Capture the cell that displays the provided text and extract its [X, Y] central coordinate. 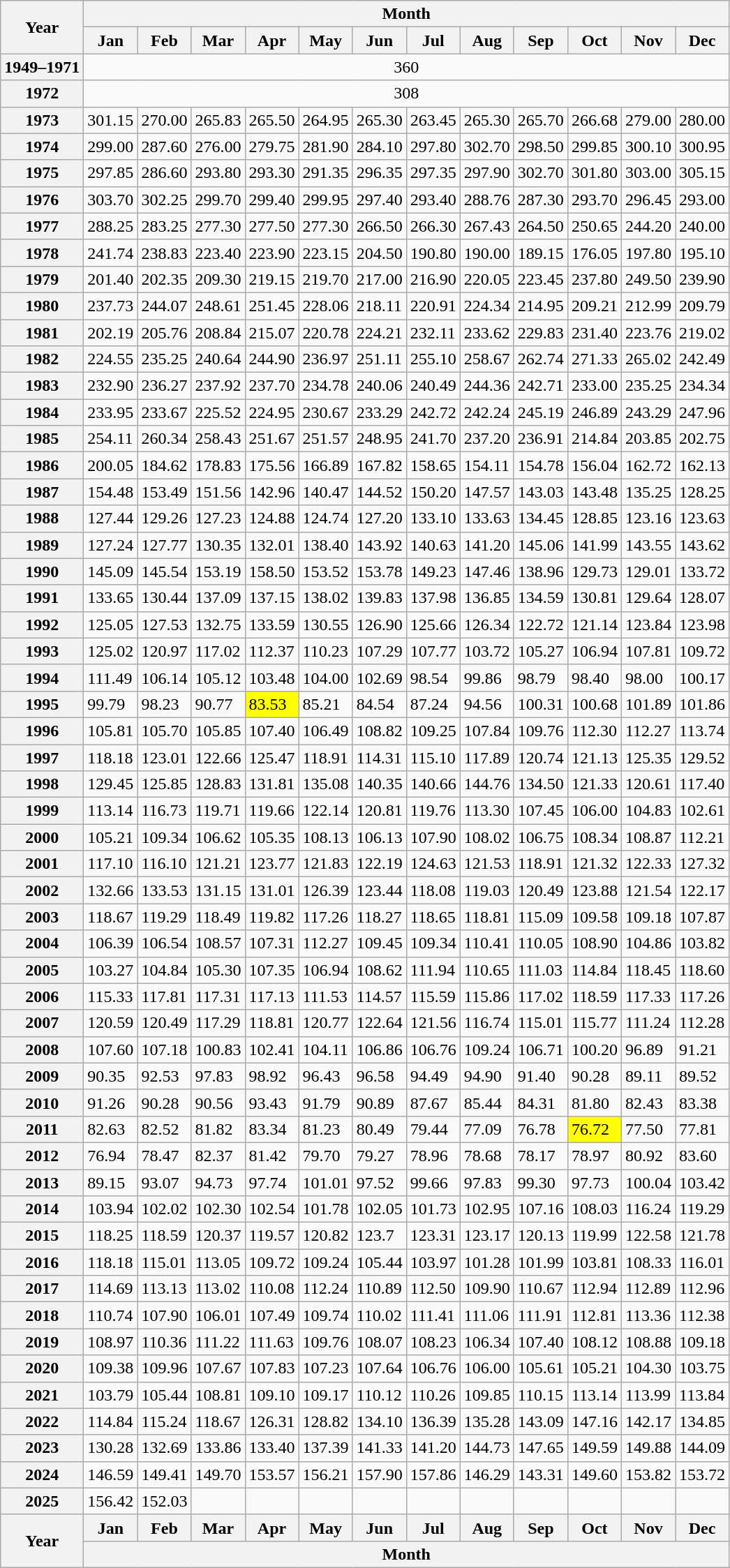
265.50 [272, 120]
87.24 [433, 704]
91.21 [702, 1050]
158.65 [433, 465]
116.74 [487, 1023]
209.79 [702, 306]
108.12 [595, 1342]
82.63 [110, 1129]
133.53 [165, 890]
145.06 [540, 545]
225.52 [218, 412]
107.35 [272, 970]
241.70 [433, 439]
1975 [42, 173]
141.33 [380, 1448]
105.70 [165, 731]
112.89 [648, 1289]
119.57 [272, 1236]
108.90 [595, 943]
106.34 [487, 1342]
146.59 [110, 1474]
1974 [42, 147]
101.73 [433, 1209]
125.02 [110, 651]
249.50 [648, 279]
242.72 [433, 412]
131.01 [272, 890]
119.71 [218, 811]
1978 [42, 253]
103.82 [702, 943]
153.78 [380, 572]
214.84 [595, 439]
153.72 [702, 1474]
112.30 [595, 731]
223.76 [648, 333]
239.90 [702, 279]
248.95 [380, 439]
147.16 [595, 1421]
111.22 [218, 1342]
107.81 [648, 651]
90.77 [218, 704]
251.67 [272, 439]
116.01 [702, 1262]
132.66 [110, 890]
223.40 [218, 253]
244.90 [272, 359]
151.56 [218, 492]
129.45 [110, 784]
130.44 [165, 598]
263.45 [433, 120]
302.25 [165, 200]
111.94 [433, 970]
111.91 [540, 1315]
105.12 [218, 678]
293.00 [702, 200]
233.67 [165, 412]
105.81 [110, 731]
120.77 [325, 1023]
122.64 [380, 1023]
82.43 [648, 1103]
212.99 [648, 306]
129.26 [165, 518]
308 [406, 94]
78.68 [487, 1156]
108.88 [648, 1342]
103.81 [595, 1262]
133.63 [487, 518]
81.82 [218, 1129]
190.80 [433, 253]
106.86 [380, 1050]
271.33 [595, 359]
145.09 [110, 572]
137.98 [433, 598]
117.31 [218, 996]
96.58 [380, 1076]
83.60 [702, 1156]
106.54 [165, 943]
236.27 [165, 386]
103.42 [702, 1183]
134.45 [540, 518]
100.68 [595, 704]
113.05 [218, 1262]
279.00 [648, 120]
136.39 [433, 1421]
137.39 [325, 1448]
2014 [42, 1209]
96.89 [648, 1050]
98.92 [272, 1076]
110.08 [272, 1289]
217.00 [380, 279]
127.53 [165, 625]
126.31 [272, 1421]
98.00 [648, 678]
175.56 [272, 465]
110.65 [487, 970]
134.50 [540, 784]
2008 [42, 1050]
288.25 [110, 226]
1991 [42, 598]
105.30 [218, 970]
224.21 [380, 333]
224.55 [110, 359]
1998 [42, 784]
2016 [42, 1262]
144.09 [702, 1448]
149.88 [648, 1448]
110.41 [487, 943]
121.83 [325, 864]
107.23 [325, 1368]
1993 [42, 651]
112.81 [595, 1315]
152.03 [165, 1501]
102.05 [380, 1209]
131.15 [218, 890]
102.30 [218, 1209]
237.73 [110, 306]
83.38 [702, 1103]
280.00 [702, 120]
209.21 [595, 306]
109.90 [487, 1289]
233.95 [110, 412]
1996 [42, 731]
80.49 [380, 1129]
218.11 [380, 306]
195.10 [702, 253]
78.96 [433, 1156]
110.23 [325, 651]
100.31 [540, 704]
108.82 [380, 731]
224.34 [487, 306]
223.45 [540, 279]
98.40 [595, 678]
360 [406, 67]
130.28 [110, 1448]
246.89 [595, 412]
162.72 [648, 465]
118.45 [648, 970]
204.50 [380, 253]
153.49 [165, 492]
197.80 [648, 253]
138.96 [540, 572]
219.15 [272, 279]
111.24 [648, 1023]
296.45 [648, 200]
99.79 [110, 704]
219.70 [325, 279]
190.00 [487, 253]
112.38 [702, 1315]
120.61 [648, 784]
2020 [42, 1368]
156.42 [110, 1501]
108.57 [218, 943]
105.85 [218, 731]
107.60 [110, 1050]
244.36 [487, 386]
143.48 [595, 492]
291.35 [325, 173]
2007 [42, 1023]
116.24 [648, 1209]
240.64 [218, 359]
262.74 [540, 359]
139.83 [380, 598]
149.41 [165, 1474]
78.97 [595, 1156]
125.66 [433, 625]
2025 [42, 1501]
125.35 [648, 757]
277.50 [272, 226]
85.44 [487, 1103]
77.50 [648, 1129]
137.15 [272, 598]
110.05 [540, 943]
1973 [42, 120]
281.90 [325, 147]
119.76 [433, 811]
96.43 [325, 1076]
143.09 [540, 1421]
240.49 [433, 386]
126.90 [380, 625]
106.14 [165, 678]
94.49 [433, 1076]
117.40 [702, 784]
147.65 [540, 1448]
287.30 [540, 200]
2012 [42, 1156]
1949–1971 [42, 67]
303.00 [648, 173]
109.58 [595, 917]
234.34 [702, 386]
251.45 [272, 306]
258.43 [218, 439]
286.60 [165, 173]
254.11 [110, 439]
293.30 [272, 173]
77.81 [702, 1129]
133.72 [702, 572]
299.00 [110, 147]
98.23 [165, 704]
107.16 [540, 1209]
123.17 [487, 1236]
118.60 [702, 970]
102.02 [165, 1209]
110.12 [380, 1395]
301.80 [595, 173]
138.02 [325, 598]
140.66 [433, 784]
123.01 [165, 757]
144.76 [487, 784]
108.02 [487, 837]
101.01 [325, 1183]
99.30 [540, 1183]
110.89 [380, 1289]
104.84 [165, 970]
113.84 [702, 1395]
81.23 [325, 1129]
298.50 [540, 147]
2021 [42, 1395]
100.20 [595, 1050]
123.44 [380, 890]
120.74 [540, 757]
129.01 [648, 572]
143.92 [380, 545]
136.85 [487, 598]
108.23 [433, 1342]
299.70 [218, 200]
243.29 [648, 412]
297.85 [110, 173]
236.97 [325, 359]
158.50 [272, 572]
113.74 [702, 731]
224.95 [272, 412]
115.10 [433, 757]
89.52 [702, 1076]
138.40 [325, 545]
104.83 [648, 811]
233.62 [487, 333]
265.83 [218, 120]
299.95 [325, 200]
140.63 [433, 545]
122.19 [380, 864]
208.84 [218, 333]
99.66 [433, 1183]
201.40 [110, 279]
119.66 [272, 811]
111.41 [433, 1315]
103.79 [110, 1395]
134.85 [702, 1421]
1999 [42, 811]
107.83 [272, 1368]
109.10 [272, 1395]
1990 [42, 572]
90.35 [110, 1076]
123.31 [433, 1236]
109.38 [110, 1368]
1992 [42, 625]
117.33 [648, 996]
107.45 [540, 811]
111.06 [487, 1315]
122.17 [702, 890]
115.86 [487, 996]
266.30 [433, 226]
100.04 [648, 1183]
97.52 [380, 1183]
126.39 [325, 890]
109.25 [433, 731]
137.09 [218, 598]
121.33 [595, 784]
130.55 [325, 625]
296.35 [380, 173]
118.08 [433, 890]
104.00 [325, 678]
128.25 [702, 492]
297.40 [380, 200]
233.00 [595, 386]
109.96 [165, 1368]
293.80 [218, 173]
129.73 [595, 572]
123.77 [272, 864]
2005 [42, 970]
200.05 [110, 465]
101.89 [648, 704]
108.62 [380, 970]
264.95 [325, 120]
97.73 [595, 1183]
1988 [42, 518]
305.15 [702, 173]
242.71 [540, 386]
107.87 [702, 917]
115.59 [433, 996]
113.02 [218, 1289]
264.50 [540, 226]
297.35 [433, 173]
276.00 [218, 147]
299.40 [272, 200]
79.70 [325, 1156]
121.32 [595, 864]
76.72 [595, 1129]
79.44 [433, 1129]
2017 [42, 1289]
2023 [42, 1448]
106.71 [540, 1050]
119.03 [487, 890]
108.97 [110, 1342]
1981 [42, 333]
122.33 [648, 864]
1994 [42, 678]
2006 [42, 996]
2003 [42, 917]
283.25 [165, 226]
203.85 [648, 439]
220.78 [325, 333]
189.15 [540, 253]
123.88 [595, 890]
79.27 [380, 1156]
2001 [42, 864]
99.86 [487, 678]
260.34 [165, 439]
247.96 [702, 412]
2000 [42, 837]
111.53 [325, 996]
83.34 [272, 1129]
250.65 [595, 226]
149.23 [433, 572]
154.11 [487, 465]
266.68 [595, 120]
265.70 [540, 120]
110.74 [110, 1315]
94.56 [487, 704]
297.90 [487, 173]
110.02 [380, 1315]
89.15 [110, 1183]
149.59 [595, 1448]
157.86 [433, 1474]
1983 [42, 386]
112.96 [702, 1289]
167.82 [380, 465]
130.81 [595, 598]
94.73 [218, 1183]
2018 [42, 1315]
1987 [42, 492]
114.31 [380, 757]
101.86 [702, 704]
120.97 [165, 651]
255.10 [433, 359]
77.09 [487, 1129]
1986 [42, 465]
120.13 [540, 1236]
115.77 [595, 1023]
202.35 [165, 279]
1982 [42, 359]
121.21 [218, 864]
80.92 [648, 1156]
107.67 [218, 1368]
110.67 [540, 1289]
153.82 [648, 1474]
287.60 [165, 147]
133.40 [272, 1448]
121.14 [595, 625]
87.67 [433, 1103]
244.07 [165, 306]
1985 [42, 439]
293.70 [595, 200]
122.72 [540, 625]
237.92 [218, 386]
141.99 [595, 545]
76.78 [540, 1129]
129.64 [648, 598]
237.80 [595, 279]
105.35 [272, 837]
84.31 [540, 1103]
301.15 [110, 120]
117.13 [272, 996]
303.70 [110, 200]
110.15 [540, 1395]
133.86 [218, 1448]
105.27 [540, 651]
112.24 [325, 1289]
123.16 [648, 518]
93.43 [272, 1103]
1980 [42, 306]
220.91 [433, 306]
149.70 [218, 1474]
121.53 [487, 864]
220.05 [487, 279]
104.11 [325, 1050]
125.47 [272, 757]
103.27 [110, 970]
205.76 [165, 333]
102.61 [702, 811]
113.36 [648, 1315]
107.84 [487, 731]
251.11 [380, 359]
112.28 [702, 1023]
216.90 [433, 279]
97.74 [272, 1183]
288.76 [487, 200]
103.48 [272, 678]
241.74 [110, 253]
108.07 [380, 1342]
232.11 [433, 333]
108.33 [648, 1262]
134.59 [540, 598]
236.91 [540, 439]
279.75 [272, 147]
123.7 [380, 1236]
267.43 [487, 226]
106.75 [540, 837]
113.99 [648, 1395]
147.57 [487, 492]
2022 [42, 1421]
147.46 [487, 572]
2009 [42, 1076]
103.75 [702, 1368]
119.99 [595, 1236]
93.07 [165, 1183]
127.32 [702, 864]
132.69 [165, 1448]
234.78 [325, 386]
127.77 [165, 545]
120.81 [380, 811]
144.52 [380, 492]
106.49 [325, 731]
1972 [42, 94]
81.42 [272, 1156]
124.88 [272, 518]
130.35 [218, 545]
113.13 [165, 1289]
120.59 [110, 1023]
128.85 [595, 518]
116.73 [165, 811]
1977 [42, 226]
297.80 [433, 147]
111.03 [540, 970]
108.34 [595, 837]
82.52 [165, 1129]
125.85 [165, 784]
135.08 [325, 784]
162.13 [702, 465]
143.62 [702, 545]
299.85 [595, 147]
154.78 [540, 465]
118.49 [218, 917]
132.01 [272, 545]
76.94 [110, 1156]
123.63 [702, 518]
89.11 [648, 1076]
231.40 [595, 333]
117.89 [487, 757]
258.67 [487, 359]
202.19 [110, 333]
178.83 [218, 465]
127.24 [110, 545]
143.55 [648, 545]
81.80 [595, 1103]
122.66 [218, 757]
101.28 [487, 1262]
121.54 [648, 890]
109.85 [487, 1395]
2010 [42, 1103]
102.95 [487, 1209]
223.15 [325, 253]
2015 [42, 1236]
107.64 [380, 1368]
107.49 [272, 1315]
104.86 [648, 943]
144.73 [487, 1448]
127.44 [110, 518]
111.63 [272, 1342]
91.79 [325, 1103]
129.52 [702, 757]
110.36 [165, 1342]
100.17 [702, 678]
117.81 [165, 996]
85.21 [325, 704]
300.10 [648, 147]
114.57 [380, 996]
128.07 [702, 598]
112.21 [702, 837]
120.82 [325, 1236]
127.23 [218, 518]
134.10 [380, 1421]
108.03 [595, 1209]
108.87 [648, 837]
157.90 [380, 1474]
2013 [42, 1183]
135.25 [648, 492]
109.45 [380, 943]
184.62 [165, 465]
230.67 [325, 412]
127.20 [380, 518]
124.63 [433, 864]
118.65 [433, 917]
284.10 [380, 147]
240.00 [702, 226]
108.81 [218, 1395]
176.05 [595, 253]
1976 [42, 200]
78.17 [540, 1156]
2019 [42, 1342]
112.94 [595, 1289]
111.49 [110, 678]
150.20 [433, 492]
270.00 [165, 120]
265.02 [648, 359]
115.09 [540, 917]
156.21 [325, 1474]
223.90 [272, 253]
154.48 [110, 492]
140.35 [380, 784]
122.58 [648, 1236]
104.30 [648, 1368]
107.18 [165, 1050]
2024 [42, 1474]
140.47 [325, 492]
115.33 [110, 996]
1984 [42, 412]
106.62 [218, 837]
106.13 [380, 837]
242.24 [487, 412]
124.74 [325, 518]
242.49 [702, 359]
131.81 [272, 784]
117.29 [218, 1023]
153.52 [325, 572]
100.83 [218, 1050]
143.31 [540, 1474]
103.97 [433, 1262]
248.61 [218, 306]
233.29 [380, 412]
266.50 [380, 226]
118.27 [380, 917]
2004 [42, 943]
293.40 [433, 200]
117.10 [110, 864]
103.72 [487, 651]
105.61 [540, 1368]
251.57 [325, 439]
118.25 [110, 1236]
116.10 [165, 864]
142.17 [648, 1421]
229.83 [540, 333]
228.06 [325, 306]
135.28 [487, 1421]
133.65 [110, 598]
114.69 [110, 1289]
120.37 [218, 1236]
115.24 [165, 1421]
98.54 [433, 678]
113.30 [487, 811]
101.99 [540, 1262]
84.54 [380, 704]
214.95 [540, 306]
106.39 [110, 943]
133.10 [433, 518]
78.47 [165, 1156]
109.74 [325, 1315]
153.57 [272, 1474]
107.29 [380, 651]
128.82 [325, 1421]
82.37 [218, 1156]
125.05 [110, 625]
123.98 [702, 625]
238.83 [165, 253]
107.77 [433, 651]
133.59 [272, 625]
107.31 [272, 943]
92.53 [165, 1076]
94.90 [487, 1076]
98.79 [540, 678]
240.06 [380, 386]
244.20 [648, 226]
219.02 [702, 333]
2002 [42, 890]
121.56 [433, 1023]
90.56 [218, 1103]
1997 [42, 757]
215.07 [272, 333]
91.40 [540, 1076]
102.69 [380, 678]
112.50 [433, 1289]
145.54 [165, 572]
101.78 [325, 1209]
237.70 [272, 386]
156.04 [595, 465]
119.82 [272, 917]
149.60 [595, 1474]
90.89 [380, 1103]
245.19 [540, 412]
232.90 [110, 386]
112.37 [272, 651]
109.17 [325, 1395]
153.19 [218, 572]
1979 [42, 279]
166.89 [325, 465]
103.94 [110, 1209]
143.03 [540, 492]
209.30 [218, 279]
126.34 [487, 625]
91.26 [110, 1103]
2011 [42, 1129]
83.53 [272, 704]
146.29 [487, 1474]
106.01 [218, 1315]
1989 [42, 545]
1995 [42, 704]
121.78 [702, 1236]
102.41 [272, 1050]
237.20 [487, 439]
128.83 [218, 784]
121.13 [595, 757]
123.84 [648, 625]
108.13 [325, 837]
132.75 [218, 625]
122.14 [325, 811]
110.26 [433, 1395]
202.75 [702, 439]
300.95 [702, 147]
102.54 [272, 1209]
142.96 [272, 492]
